Return (x, y) of the center of cell containing provided text 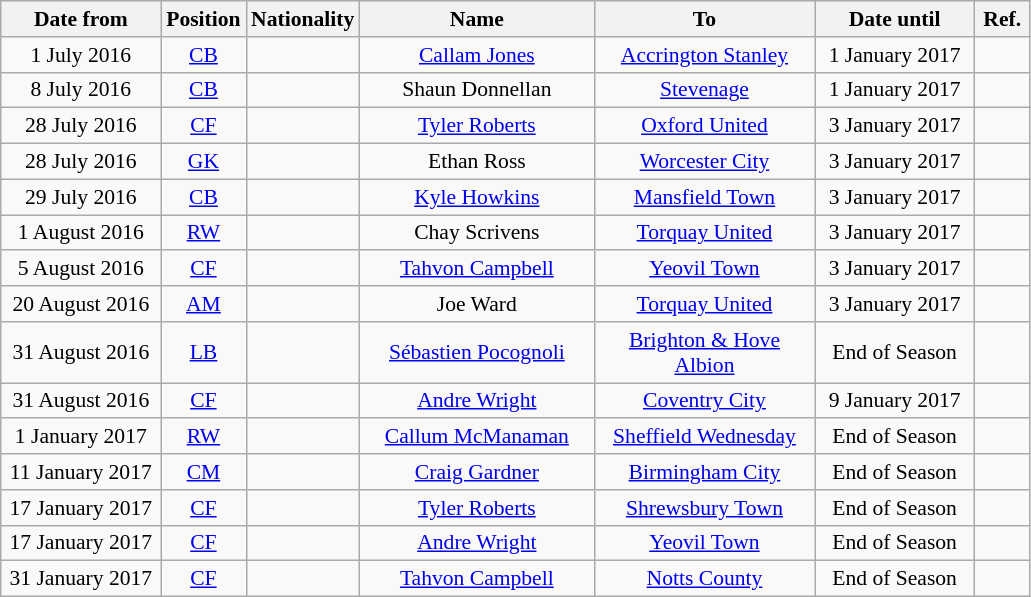
Craig Gardner (476, 472)
1 August 2016 (81, 233)
Callum McManaman (476, 437)
5 August 2016 (81, 269)
CM (204, 472)
20 August 2016 (81, 304)
Coventry City (704, 401)
31 January 2017 (81, 579)
LB (204, 352)
Nationality (302, 19)
Stevenage (704, 90)
9 January 2017 (895, 401)
Callam Jones (476, 55)
Date until (895, 19)
Date from (81, 19)
Chay Scrivens (476, 233)
Name (476, 19)
29 July 2016 (81, 197)
Ref. (1002, 19)
Shrewsbury Town (704, 508)
Birmingham City (704, 472)
Sheffield Wednesday (704, 437)
To (704, 19)
Notts County (704, 579)
AM (204, 304)
Accrington Stanley (704, 55)
GK (204, 162)
Oxford United (704, 126)
Position (204, 19)
Mansfield Town (704, 197)
1 July 2016 (81, 55)
Brighton & Hove Albion (704, 352)
Shaun Donnellan (476, 90)
Ethan Ross (476, 162)
11 January 2017 (81, 472)
Worcester City (704, 162)
Kyle Howkins (476, 197)
8 July 2016 (81, 90)
Joe Ward (476, 304)
Sébastien Pocognoli (476, 352)
